Search for the cell housing the specified text and yield its (x, y) center coordinate. 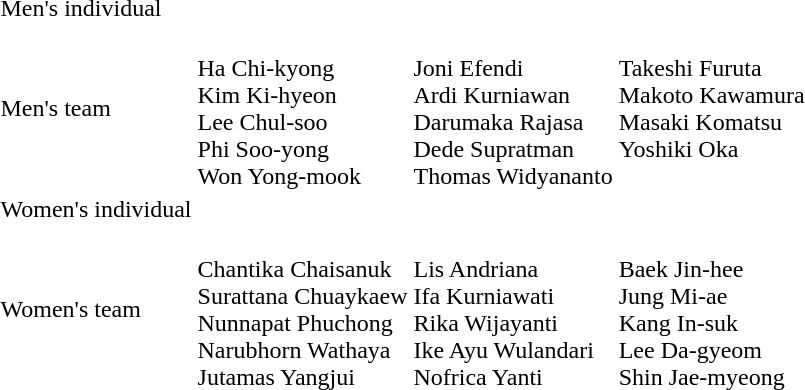
Ha Chi-kyongKim Ki-hyeonLee Chul-sooPhi Soo-yongWon Yong-mook (302, 108)
Joni EfendiArdi KurniawanDarumaka RajasaDede SupratmanThomas Widyananto (513, 108)
